Return (X, Y) of the center of cell containing provided text 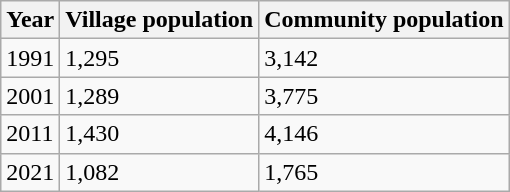
2011 (30, 134)
1,765 (384, 172)
1,430 (160, 134)
1991 (30, 58)
Village population (160, 20)
Year (30, 20)
3,775 (384, 96)
2001 (30, 96)
1,289 (160, 96)
1,295 (160, 58)
1,082 (160, 172)
Community population (384, 20)
3,142 (384, 58)
4,146 (384, 134)
2021 (30, 172)
